Locate the cell with the specified text and output its [X, Y] center coordinate. 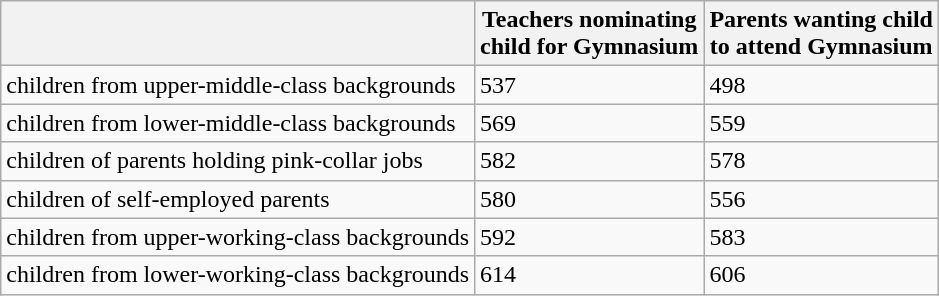
children from lower-middle-class backgrounds [238, 123]
Parents wanting childto attend Gymnasium [822, 34]
498 [822, 85]
592 [590, 237]
Teachers nominatingchild for Gymnasium [590, 34]
children of parents holding pink-collar jobs [238, 161]
578 [822, 161]
569 [590, 123]
606 [822, 275]
children from lower-working-class backgrounds [238, 275]
580 [590, 199]
556 [822, 199]
children of self-employed parents [238, 199]
583 [822, 237]
559 [822, 123]
582 [590, 161]
children from upper-working-class backgrounds [238, 237]
614 [590, 275]
children from upper-middle-class backgrounds [238, 85]
537 [590, 85]
